Locate the cell with the specified text and output its (x, y) center coordinate. 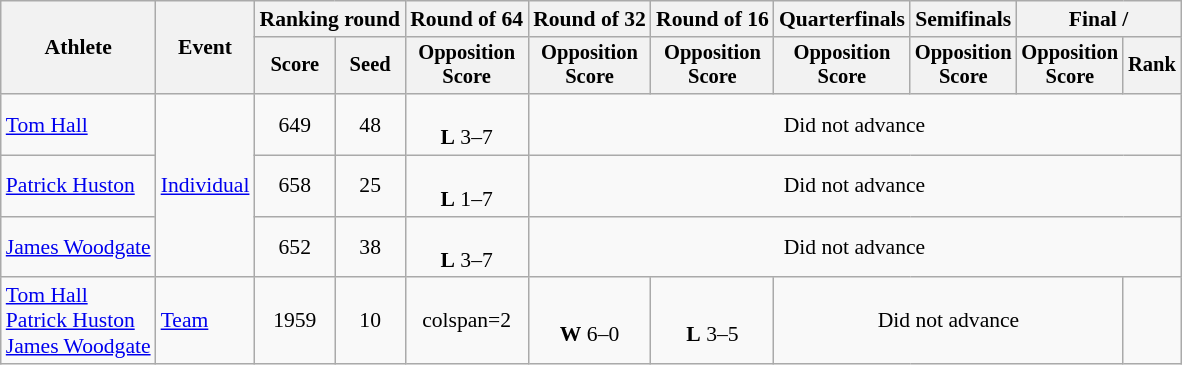
Semifinals (964, 19)
658 (294, 186)
649 (294, 124)
Athlete (78, 48)
L 3–5 (712, 322)
W 6–0 (590, 322)
1959 (294, 322)
Round of 32 (590, 19)
10 (370, 322)
Event (206, 48)
Round of 16 (712, 19)
James Woodgate (78, 248)
Individual (206, 186)
L 1–7 (466, 186)
Rank (1152, 66)
48 (370, 124)
Final / (1098, 19)
Team (206, 322)
Round of 64 (466, 19)
Score (294, 66)
652 (294, 248)
Quarterfinals (842, 19)
Tom HallPatrick HustonJames Woodgate (78, 322)
Patrick Huston (78, 186)
25 (370, 186)
38 (370, 248)
Tom Hall (78, 124)
Ranking round (330, 19)
colspan=2 (466, 322)
Seed (370, 66)
